Pinpoint the cell where the given text exists, returning its [x, y] midpoint coordinate. 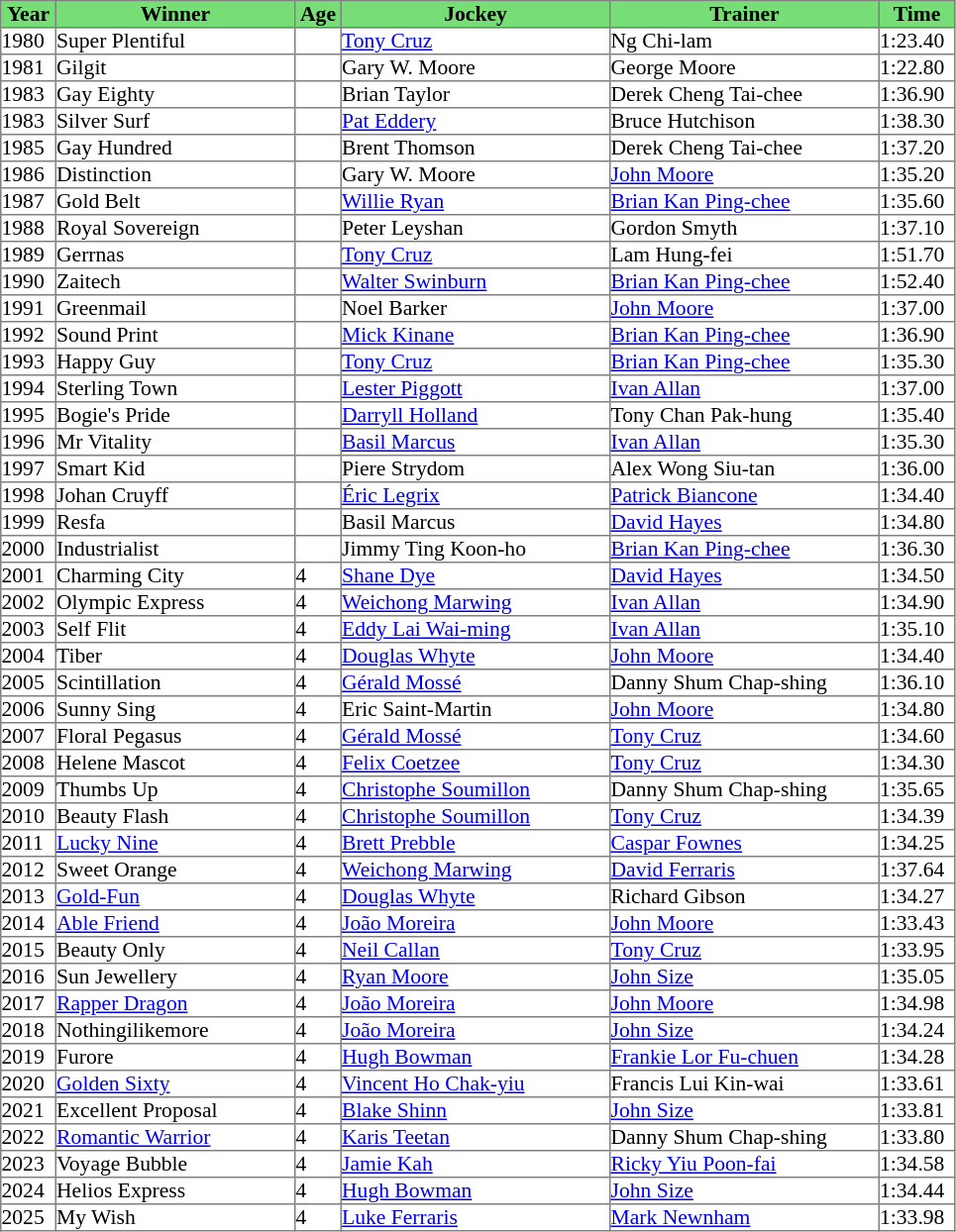
2019 [29, 1058]
Industrialist [175, 549]
2004 [29, 656]
Brett Prebble [476, 844]
1:34.24 [916, 1030]
1:51.70 [916, 256]
1:33.61 [916, 1083]
1985 [29, 149]
1:33.80 [916, 1137]
Eddy Lai Wai-ming [476, 630]
1:36.00 [916, 469]
Gordon Smyth [745, 228]
Scintillation [175, 683]
2007 [29, 737]
My Wish [175, 1218]
1:23.40 [916, 42]
Jamie Kah [476, 1165]
Self Flit [175, 630]
Age [318, 14]
2025 [29, 1218]
Olympic Express [175, 602]
1992 [29, 335]
1988 [29, 228]
Super Plentiful [175, 42]
Willie Ryan [476, 202]
Jockey [476, 14]
1:37.10 [916, 228]
1980 [29, 42]
2021 [29, 1111]
Bogie's Pride [175, 416]
1999 [29, 523]
Beauty Flash [175, 816]
Golden Sixty [175, 1083]
1:34.58 [916, 1165]
Sound Print [175, 335]
1998 [29, 495]
Pat Eddery [476, 121]
Trainer [745, 14]
1:35.65 [916, 790]
Romantic Warrior [175, 1137]
Winner [175, 14]
2023 [29, 1165]
2009 [29, 790]
1991 [29, 309]
Brent Thomson [476, 149]
Peter Leyshan [476, 228]
Time [916, 14]
Year [29, 14]
1:34.27 [916, 897]
Nothingilikemore [175, 1030]
David Ferraris [745, 870]
2003 [29, 630]
1995 [29, 416]
1:33.43 [916, 923]
Gay Eighty [175, 95]
1:35.60 [916, 202]
Richard Gibson [745, 897]
1:34.25 [916, 844]
2015 [29, 951]
1989 [29, 256]
Gold Belt [175, 202]
Mr Vitality [175, 442]
Charming City [175, 576]
Frankie Lor Fu-chuen [745, 1058]
Mick Kinane [476, 335]
Jimmy Ting Koon-ho [476, 549]
Distinction [175, 174]
Silver Surf [175, 121]
Thumbs Up [175, 790]
Excellent Proposal [175, 1111]
2005 [29, 683]
Ryan Moore [476, 976]
2013 [29, 897]
Beauty Only [175, 951]
1:34.30 [916, 763]
1:35.40 [916, 416]
1996 [29, 442]
1994 [29, 388]
1:33.98 [916, 1218]
Sunny Sing [175, 709]
Ng Chi-lam [745, 42]
Gilgit [175, 67]
Felix Coetzee [476, 763]
Royal Sovereign [175, 228]
Able Friend [175, 923]
Éric Legrix [476, 495]
Greenmail [175, 309]
Walter Swinburn [476, 281]
1986 [29, 174]
2014 [29, 923]
1993 [29, 362]
Bruce Hutchison [745, 121]
Sun Jewellery [175, 976]
2020 [29, 1083]
Alex Wong Siu-tan [745, 469]
Karis Teetan [476, 1137]
2012 [29, 870]
2000 [29, 549]
1:36.10 [916, 683]
Francis Lui Kin-wai [745, 1083]
1:34.39 [916, 816]
Brian Taylor [476, 95]
Ricky Yiu Poon-fai [745, 1165]
Sweet Orange [175, 870]
1:34.60 [916, 737]
2011 [29, 844]
1:35.20 [916, 174]
Luke Ferraris [476, 1218]
Furore [175, 1058]
Gold-Fun [175, 897]
Neil Callan [476, 951]
1:33.95 [916, 951]
Mark Newnham [745, 1218]
Gerrnas [175, 256]
1:36.30 [916, 549]
2018 [29, 1030]
2006 [29, 709]
1:33.81 [916, 1111]
Gay Hundred [175, 149]
1:37.20 [916, 149]
Happy Guy [175, 362]
Johan Cruyff [175, 495]
Darryll Holland [476, 416]
2001 [29, 576]
Caspar Fownes [745, 844]
1:37.64 [916, 870]
1997 [29, 469]
Lester Piggott [476, 388]
Noel Barker [476, 309]
Piere Strydom [476, 469]
George Moore [745, 67]
Patrick Biancone [745, 495]
2010 [29, 816]
1:34.28 [916, 1058]
1:22.80 [916, 67]
Zaitech [175, 281]
1981 [29, 67]
Rapper Dragon [175, 1004]
1987 [29, 202]
1:52.40 [916, 281]
Lucky Nine [175, 844]
2022 [29, 1137]
Lam Hung-fei [745, 256]
Resfa [175, 523]
1:38.30 [916, 121]
1:35.05 [916, 976]
2024 [29, 1190]
2016 [29, 976]
2008 [29, 763]
1:34.50 [916, 576]
Vincent Ho Chak-yiu [476, 1083]
Shane Dye [476, 576]
1:34.90 [916, 602]
1990 [29, 281]
Voyage Bubble [175, 1165]
1:34.98 [916, 1004]
Tony Chan Pak-hung [745, 416]
1:35.10 [916, 630]
Helene Mascot [175, 763]
Tiber [175, 656]
Sterling Town [175, 388]
Smart Kid [175, 469]
Eric Saint-Martin [476, 709]
1:34.44 [916, 1190]
Blake Shinn [476, 1111]
2002 [29, 602]
Floral Pegasus [175, 737]
2017 [29, 1004]
Helios Express [175, 1190]
